Provide the [X, Y] coordinate of the cell's center where the given text is located.  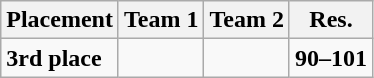
Res. [330, 20]
3rd place [60, 58]
90–101 [330, 58]
Team 1 [161, 20]
Team 2 [247, 20]
Placement [60, 20]
